From the cell containing the given text, extract its center point as (x, y) coordinate. 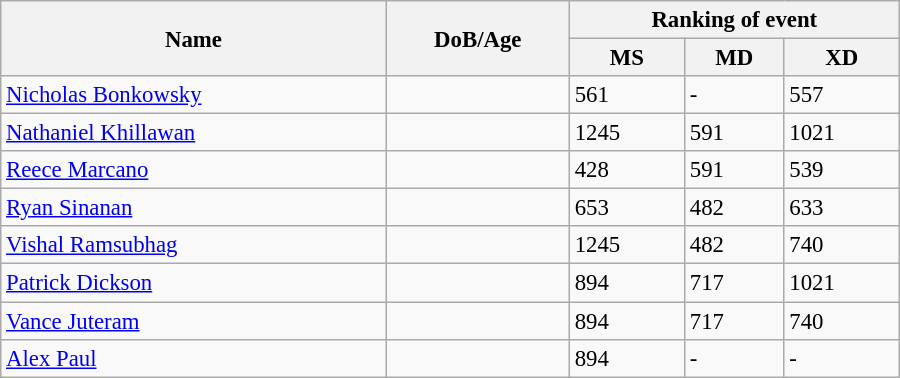
Name (194, 38)
Vance Juteram (194, 321)
633 (842, 208)
XD (842, 58)
Patrick Dickson (194, 283)
DoB/Age (478, 38)
557 (842, 95)
MD (734, 58)
Reece Marcano (194, 170)
653 (626, 208)
428 (626, 170)
Ryan Sinanan (194, 208)
Vishal Ramsubhag (194, 245)
561 (626, 95)
Alex Paul (194, 358)
Nicholas Bonkowsky (194, 95)
MS (626, 58)
Nathaniel Khillawan (194, 133)
539 (842, 170)
Ranking of event (734, 20)
